Determine the [X, Y] coordinate at the center of the cell enclosing the given text.  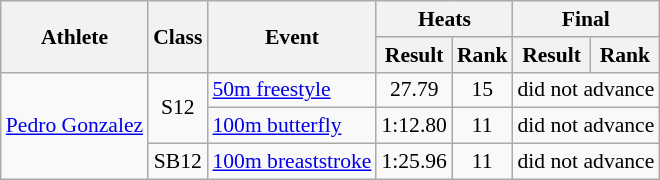
1:12.80 [414, 126]
27.79 [414, 90]
Final [586, 19]
Pedro Gonzalez [74, 126]
100m breaststroke [292, 162]
SB12 [178, 162]
Event [292, 36]
Class [178, 36]
1:25.96 [414, 162]
50m freestyle [292, 90]
Athlete [74, 36]
S12 [178, 108]
15 [482, 90]
Heats [444, 19]
100m butterfly [292, 126]
